From the cell containing the given text, extract its center point as (X, Y) coordinate. 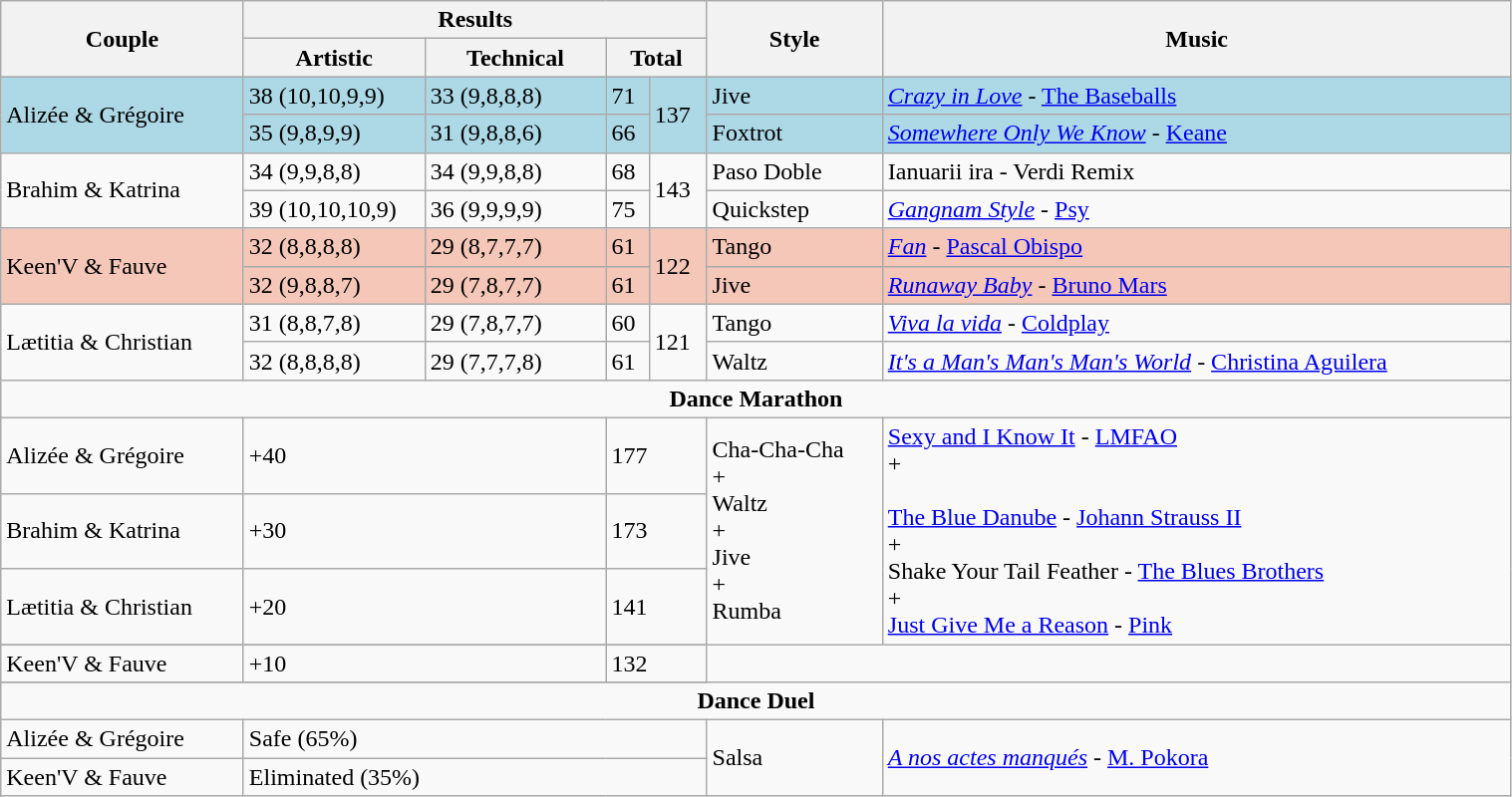
Somewhere Only We Know - Keane (1196, 133)
132 (656, 663)
Artistic (334, 58)
Total (656, 58)
A nos actes manqués - M. Pokora (1196, 758)
71 (628, 96)
+40 (425, 455)
It's a Man's Man's Man's World - Christina Aguilera (1196, 361)
Runaway Baby - Bruno Mars (1196, 285)
+10 (425, 663)
66 (628, 133)
38 (10,10,9,9) (334, 96)
29 (8,7,7,7) (515, 247)
32 (9,8,8,7) (334, 285)
Waltz (794, 361)
68 (628, 171)
137 (678, 115)
31 (9,8,8,6) (515, 133)
Music (1196, 39)
Dance Marathon (756, 398)
29 (7,7,7,8) (515, 361)
Paso Doble (794, 171)
Couple (123, 39)
Salsa (794, 758)
75 (628, 209)
60 (628, 323)
122 (678, 266)
Ianuarii ira - Verdi Remix (1196, 171)
173 (656, 531)
Style (794, 39)
143 (678, 190)
Fan - Pascal Obispo (1196, 247)
Technical (515, 58)
36 (9,9,9,9) (515, 209)
Viva la vida - Coldplay (1196, 323)
+20 (425, 607)
33 (9,8,8,8) (515, 96)
Dance Duel (756, 701)
121 (678, 342)
Results (474, 20)
+30 (425, 531)
Foxtrot (794, 133)
Sexy and I Know It - LMFAO+The Blue Danube - Johann Strauss II +Shake Your Tail Feather - The Blues Brothers + Just Give Me a Reason - Pink (1196, 530)
Safe (65%) (474, 739)
31 (8,8,7,8) (334, 323)
Quickstep (794, 209)
39 (10,10,10,9) (334, 209)
Crazy in Love - The Baseballs (1196, 96)
Eliminated (35%) (474, 777)
141 (656, 607)
Cha-Cha-Cha+Waltz+Jive+Rumba (794, 530)
35 (9,8,9,9) (334, 133)
177 (656, 455)
Gangnam Style - Psy (1196, 209)
